Capture the cell that displays the provided text and extract its (x, y) central coordinate. 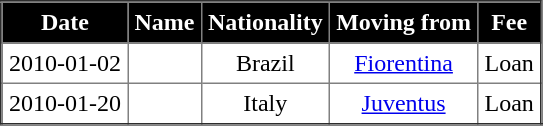
Moving from (403, 22)
Fee (510, 22)
Italy (265, 104)
Name (164, 22)
2010-01-02 (65, 63)
Fiorentina (403, 63)
Juventus (403, 104)
Date (65, 22)
Brazil (265, 63)
2010-01-20 (65, 104)
Nationality (265, 22)
